Return the (x, y) coordinate for the center point of the cell that contains the specified text.  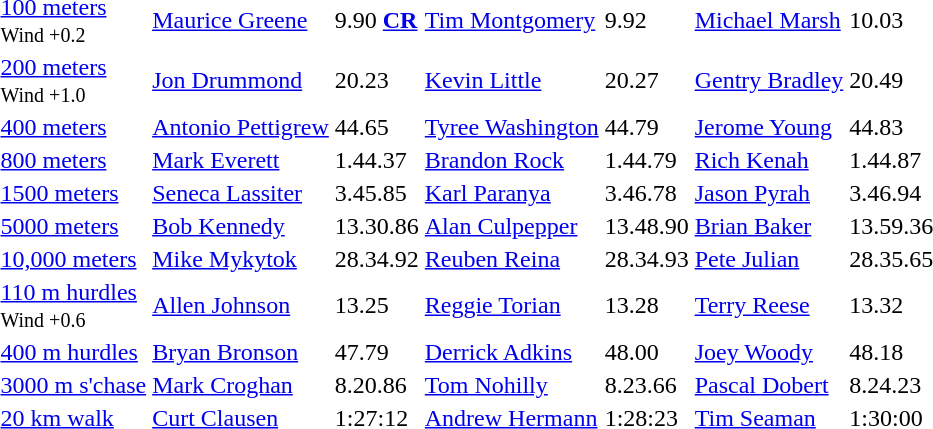
Tom Nohilly (512, 385)
20.23 (376, 80)
Reuben Reina (512, 259)
8.23.66 (646, 385)
13.25 (376, 306)
Seneca Lassiter (241, 193)
Jon Drummond (241, 80)
Reggie Torian (512, 306)
Brian Baker (769, 226)
Tyree Washington (512, 127)
13.48.90 (646, 226)
Karl Paranya (512, 193)
Antonio Pettigrew (241, 127)
Jerome Young (769, 127)
Allen Johnson (241, 306)
Brandon Rock (512, 160)
Pascal Dobert (769, 385)
44.79 (646, 127)
1.44.37 (376, 160)
Rich Kenah (769, 160)
Bob Kennedy (241, 226)
8.20.86 (376, 385)
Mike Mykytok (241, 259)
Kevin Little (512, 80)
28.34.92 (376, 259)
28.34.93 (646, 259)
Joey Woody (769, 352)
13.30.86 (376, 226)
Alan Culpepper (512, 226)
3.46.78 (646, 193)
1.44.79 (646, 160)
Mark Croghan (241, 385)
Gentry Bradley (769, 80)
13.28 (646, 306)
47.79 (376, 352)
3.45.85 (376, 193)
Terry Reese (769, 306)
Bryan Bronson (241, 352)
20.27 (646, 80)
44.65 (376, 127)
Derrick Adkins (512, 352)
Mark Everett (241, 160)
Jason Pyrah (769, 193)
48.00 (646, 352)
Pete Julian (769, 259)
